Identify which cell holds the provided text, then report its (x, y) central coordinate. 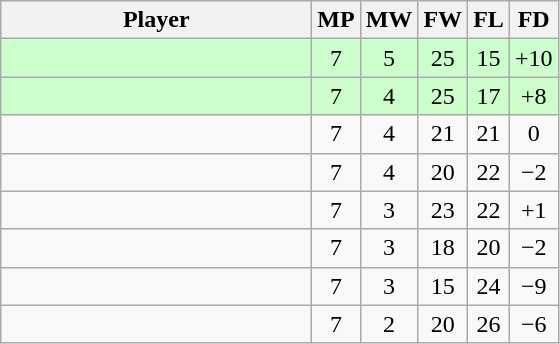
24 (489, 286)
+10 (534, 58)
17 (489, 96)
FW (443, 20)
FD (534, 20)
2 (389, 324)
18 (443, 248)
23 (443, 210)
−6 (534, 324)
−9 (534, 286)
5 (389, 58)
+1 (534, 210)
0 (534, 134)
MP (336, 20)
+8 (534, 96)
26 (489, 324)
Player (156, 20)
MW (389, 20)
FL (489, 20)
